For the text-containing cell, return its midpoint in (X, Y) coordinate format. 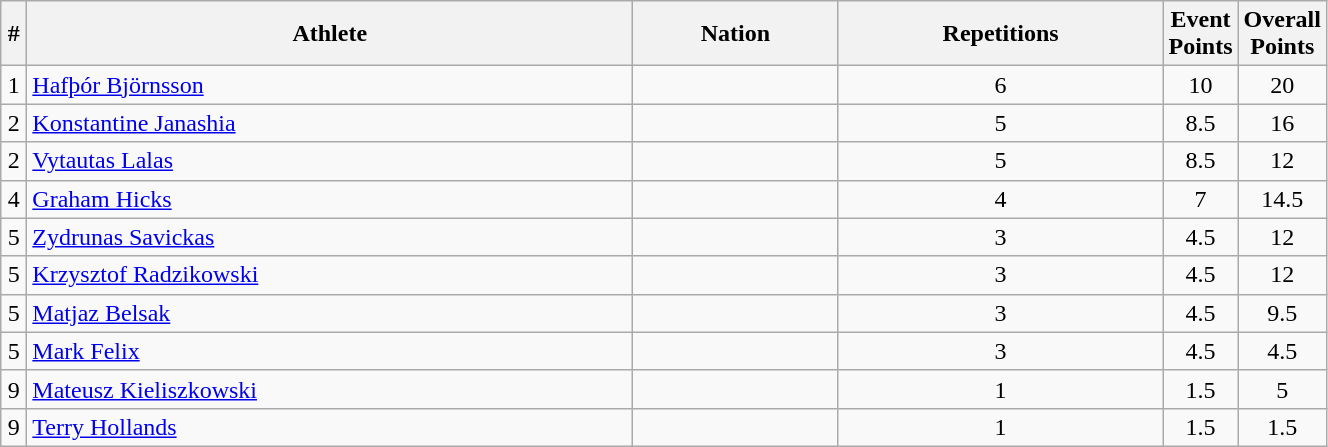
Mateusz Kieliszkowski (330, 389)
10 (1200, 85)
16 (1282, 123)
Graham Hicks (330, 199)
9.5 (1282, 313)
# (14, 34)
Athlete (330, 34)
Matjaz Belsak (330, 313)
Hafþór Björnsson (330, 85)
Mark Felix (330, 351)
Terry Hollands (330, 427)
14.5 (1282, 199)
7 (1200, 199)
Overall Points (1282, 34)
20 (1282, 85)
Vytautas Lalas (330, 161)
Nation (736, 34)
Repetitions (1000, 34)
Konstantine Janashia (330, 123)
Event Points (1200, 34)
Krzysztof Radzikowski (330, 275)
Zydrunas Savickas (330, 237)
6 (1000, 85)
